Identify which cell holds the provided text, then report its [X, Y] central coordinate. 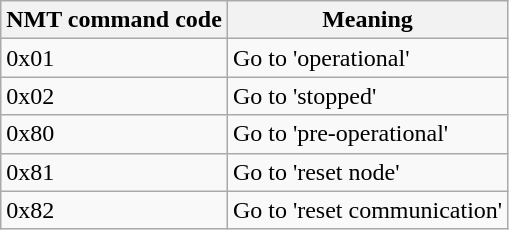
Go to 'reset communication' [367, 210]
0x80 [114, 134]
Meaning [367, 20]
Go to 'stopped' [367, 96]
0x02 [114, 96]
NMT command code [114, 20]
Go to 'reset node' [367, 172]
Go to 'pre-operational' [367, 134]
0x82 [114, 210]
0x81 [114, 172]
Go to 'operational' [367, 58]
0x01 [114, 58]
